From the cell containing the given text, extract its center point as (x, y) coordinate. 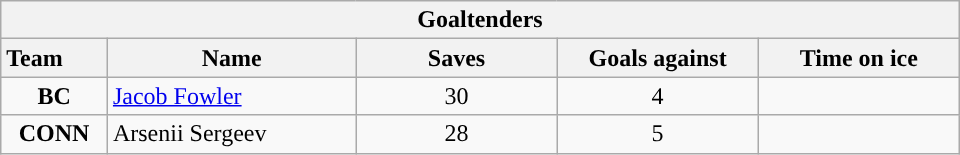
5 (658, 134)
Time on ice (858, 58)
Goals against (658, 58)
30 (456, 96)
Goaltenders (480, 20)
Name (232, 58)
28 (456, 134)
Jacob Fowler (232, 96)
Saves (456, 58)
4 (658, 96)
Team (54, 58)
BC (54, 96)
CONN (54, 134)
Arsenii Sergeev (232, 134)
